Locate the cell with the specified text and output its [X, Y] center coordinate. 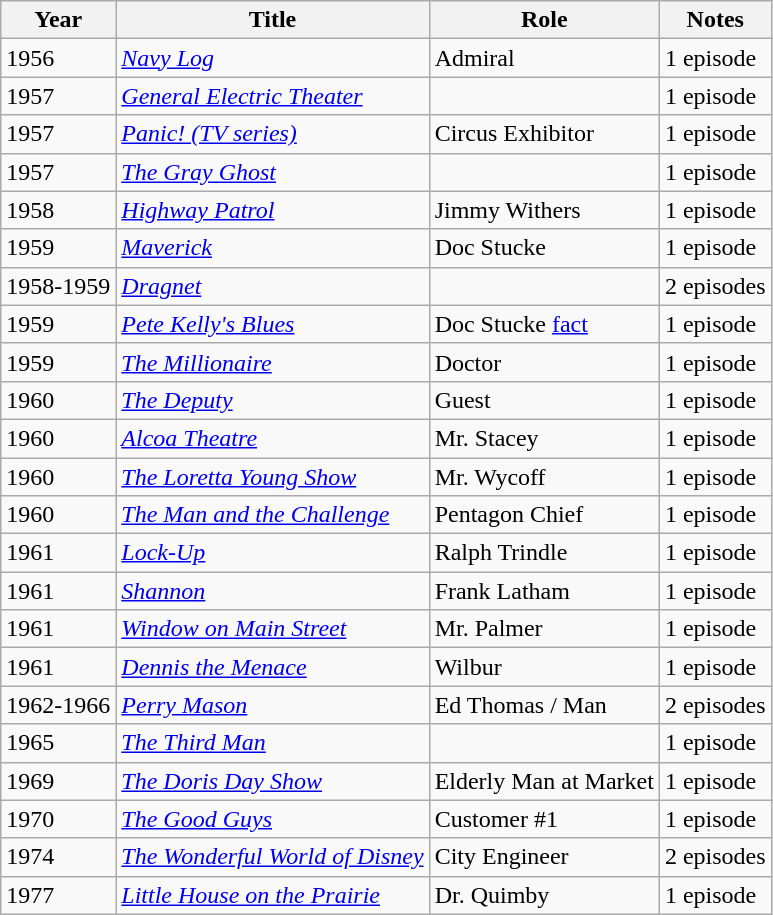
1974 [58, 857]
Elderly Man at Market [544, 781]
Mr. Palmer [544, 629]
The Good Guys [272, 819]
Highway Patrol [272, 210]
Lock-Up [272, 553]
The Deputy [272, 400]
Title [272, 20]
Jimmy Withers [544, 210]
1956 [58, 58]
Pentagon Chief [544, 515]
Shannon [272, 591]
Perry Mason [272, 705]
Doc Stucke [544, 248]
General Electric Theater [272, 96]
Frank Latham [544, 591]
Panic! (TV series) [272, 134]
Maverick [272, 248]
Dennis the Menace [272, 667]
Guest [544, 400]
Little House on the Prairie [272, 895]
Year [58, 20]
1958-1959 [58, 286]
Mr. Stacey [544, 438]
The Third Man [272, 743]
Dragnet [272, 286]
1977 [58, 895]
The Doris Day Show [272, 781]
Admiral [544, 58]
The Loretta Young Show [272, 477]
Navy Log [272, 58]
City Engineer [544, 857]
1970 [58, 819]
Window on Main Street [272, 629]
Wilbur [544, 667]
Mr. Wycoff [544, 477]
Pete Kelly's Blues [272, 324]
1958 [58, 210]
Role [544, 20]
1962-1966 [58, 705]
The Wonderful World of Disney [272, 857]
Ed Thomas / Man [544, 705]
Dr. Quimby [544, 895]
Alcoa Theatre [272, 438]
Ralph Trindle [544, 553]
Doctor [544, 362]
The Millionaire [272, 362]
1969 [58, 781]
Doc Stucke fact [544, 324]
The Gray Ghost [272, 172]
Notes [715, 20]
Customer #1 [544, 819]
The Man and the Challenge [272, 515]
Circus Exhibitor [544, 134]
1965 [58, 743]
